Identify which cell holds the provided text, then report its (x, y) central coordinate. 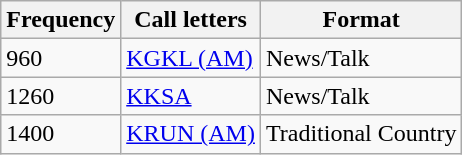
1400 (61, 134)
Call letters (191, 20)
KKSA (191, 96)
Traditional Country (361, 134)
Format (361, 20)
KGKL (AM) (191, 58)
KRUN (AM) (191, 134)
960 (61, 58)
Frequency (61, 20)
1260 (61, 96)
